Determine the [x, y] coordinate at the center of the cell enclosing the given text.  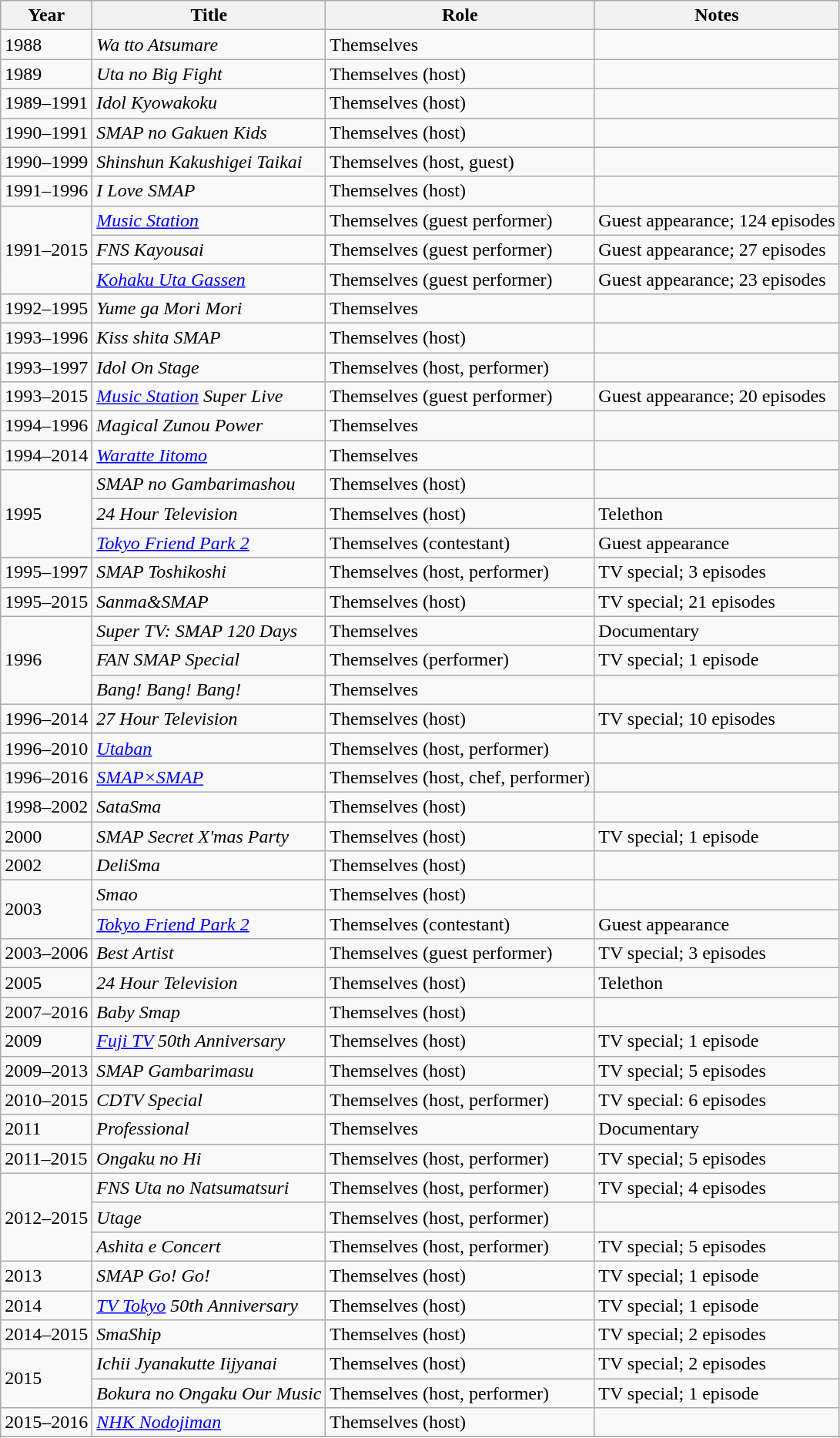
Best Artist [209, 954]
Guest appearance; 23 episodes [717, 279]
2014–2015 [46, 1335]
SMAP Secret X'mas Party [209, 836]
2002 [46, 866]
Yume ga Mori Mori [209, 308]
2015 [46, 1379]
Sanma&SMAP [209, 602]
1993–2015 [46, 397]
DeliSma [209, 866]
27 Hour Television [209, 719]
SMAP Toshikoshi [209, 572]
1998–2002 [46, 806]
1993–1996 [46, 337]
2012–2015 [46, 1217]
Waratte Iitomo [209, 455]
1995–2015 [46, 602]
SMAP no Gambarimashou [209, 484]
Title [209, 15]
TV special; 21 episodes [717, 602]
1991–2015 [46, 250]
SMAP no Gakuen Kids [209, 132]
Themselves (host, guest) [460, 162]
2009–2013 [46, 1071]
SMAP Go! Go! [209, 1275]
1996 [46, 660]
Ashita e Concert [209, 1246]
Year [46, 15]
2003 [46, 910]
1996–2010 [46, 748]
Bang! Bang! Bang! [209, 689]
SataSma [209, 806]
Themselves (performer) [460, 660]
2000 [46, 836]
Ichii Jyanakutte Iijyanai [209, 1364]
1988 [46, 45]
2005 [46, 983]
Wa tto Atsumare [209, 45]
1996–2014 [46, 719]
TV Tokyo 50th Anniversary [209, 1306]
Kohaku Uta Gassen [209, 279]
1990–1991 [46, 132]
2011–2015 [46, 1158]
Professional [209, 1129]
Music Station [209, 220]
Fuji TV 50th Anniversary [209, 1041]
SMAP Gambarimasu [209, 1071]
2015–2016 [46, 1423]
Utage [209, 1217]
TV special: 6 episodes [717, 1100]
Guest appearance; 20 episodes [717, 397]
Bokura no Ongaku Our Music [209, 1393]
2011 [46, 1129]
2010–2015 [46, 1100]
1989–1991 [46, 103]
Guest appearance; 124 episodes [717, 220]
1995 [46, 514]
Baby Smap [209, 1012]
Magical Zunou Power [209, 426]
SMAP×SMAP [209, 777]
Idol Kyowakoku [209, 103]
1992–1995 [46, 308]
1991–1996 [46, 191]
FNS Uta no Natsumatsuri [209, 1188]
Notes [717, 15]
Themselves (host, chef, performer) [460, 777]
1990–1999 [46, 162]
FAN SMAP Special [209, 660]
FNS Kayousai [209, 250]
NHK Nodojiman [209, 1423]
Kiss shita SMAP [209, 337]
2003–2006 [46, 954]
Role [460, 15]
1995–1997 [46, 572]
1996–2016 [46, 777]
Shinshun Kakushigei Taikai [209, 162]
2007–2016 [46, 1012]
1989 [46, 74]
Idol On Stage [209, 367]
Ongaku no Hi [209, 1158]
Music Station Super Live [209, 397]
I Love SMAP [209, 191]
1993–1997 [46, 367]
Super TV: SMAP 120 Days [209, 631]
2014 [46, 1306]
Smao [209, 895]
2013 [46, 1275]
1994–2014 [46, 455]
Guest appearance; 27 episodes [717, 250]
2009 [46, 1041]
TV special; 4 episodes [717, 1188]
1994–1996 [46, 426]
Uta no Big Fight [209, 74]
Utaban [209, 748]
TV special; 10 episodes [717, 719]
SmaShip [209, 1335]
CDTV Special [209, 1100]
